Pinpoint the cell where the given text exists, returning its [X, Y] midpoint coordinate. 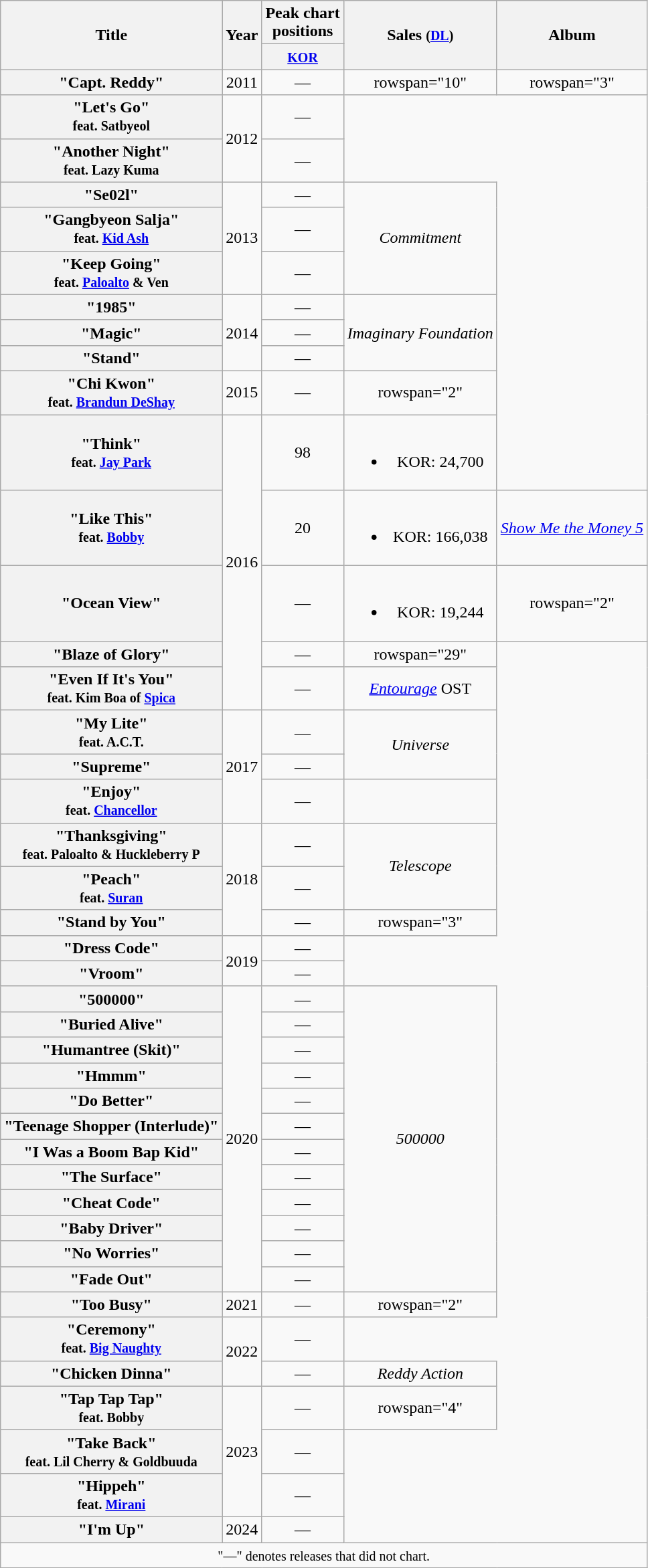
Entourage OST [420, 689]
98 [303, 452]
"Let's Go" feat. Satbyeol [111, 116]
"—" denotes releases that did not chart. [324, 1555]
KOR [303, 57]
"Teenage Shopper (Interlude)" [111, 1126]
"Magic" [111, 332]
"Vroom" [111, 973]
rowspan="4" [420, 1407]
"Hippeh"feat. Mirani [111, 1494]
20 [303, 528]
"Ceremony"feat. Big Naughty [111, 1339]
"Se02l" [111, 195]
Year [242, 35]
2017 [242, 767]
"Supreme" [111, 767]
"Peach"feat. Suran [111, 888]
Album [572, 35]
"Dress Code" [111, 948]
"Another Night" feat. Lazy Kuma [111, 161]
2019 [242, 961]
"Even If It's You" feat. Kim Boa of Spica [111, 689]
"Do Better" [111, 1101]
"Blaze of Glory" [111, 654]
Universe [420, 745]
"Too Busy" [111, 1304]
"1985" [111, 307]
Telescope [420, 866]
2015 [242, 392]
"Baby Driver" [111, 1228]
rowspan="10" [420, 82]
"No Worries" [111, 1254]
Peak chart positions [303, 23]
"Keep Going" feat. Paloalto & Ven [111, 273]
2014 [242, 332]
Sales (DL) [420, 35]
KOR: 19,244 [420, 603]
Imaginary Foundation [420, 332]
"Chi Kwon" feat. Brandun DeShay [111, 392]
"Think" feat. Jay Park [111, 452]
2021 [242, 1304]
rowspan="29" [420, 654]
"Hmmm" [111, 1075]
"Enjoy" feat. Chancellor [111, 801]
"I'm Up" [111, 1529]
Show Me the Money 5 [572, 528]
"Stand by You" [111, 922]
2018 [242, 879]
"Chicken Dinna" [111, 1373]
2011 [242, 82]
Title [111, 35]
"Gangbyeon Salja" feat. Kid Ash [111, 229]
Reddy Action [420, 1373]
"500000" [111, 999]
500000 [420, 1139]
"Buried Alive" [111, 1024]
2012 [242, 138]
"Capt. Reddy" [111, 82]
"Fade Out" [111, 1279]
"Humantree (Skit)" [111, 1050]
KOR: 24,700 [420, 452]
"Tap Tap Tap"feat. Bobby [111, 1407]
"Stand" [111, 358]
2023 [242, 1452]
"The Surface" [111, 1177]
KOR: 166,038 [420, 528]
"I Was a Boom Bap Kid" [111, 1152]
"Cheat Code" [111, 1203]
"Like This" feat. Bobby [111, 528]
"Thanksgiving" feat. Paloalto & Huckleberry P [111, 844]
2016 [242, 563]
2024 [242, 1529]
"My Lite" feat. A.C.T. [111, 732]
"Ocean View" [111, 603]
2013 [242, 238]
2020 [242, 1139]
"Take Back"feat. Lil Cherry & Goldbuuda [111, 1452]
Commitment [420, 238]
2022 [242, 1351]
